Pinpoint the cell where the given text exists, returning its [X, Y] midpoint coordinate. 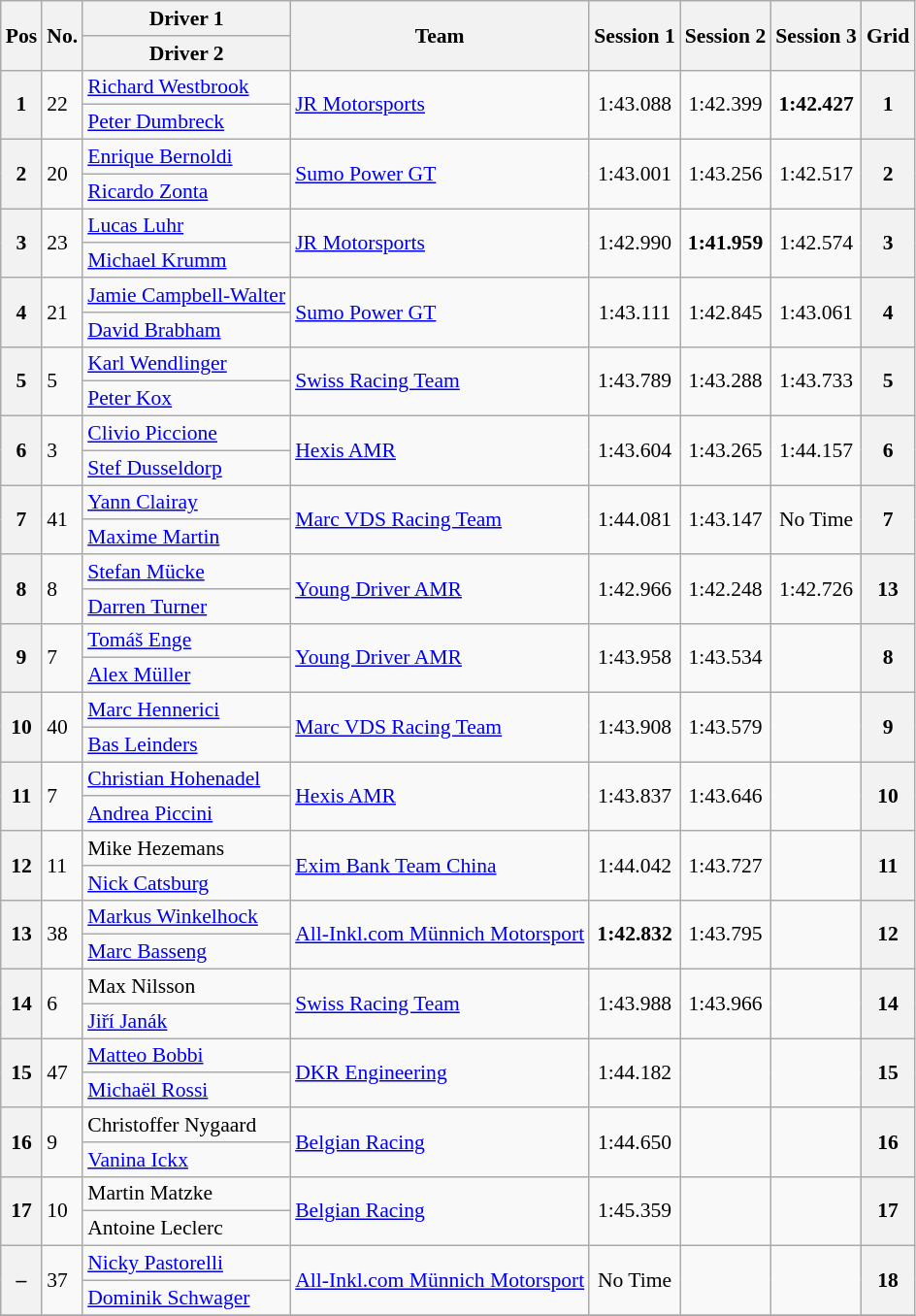
1:43.733 [816, 380]
Matteo Bobbi [186, 1056]
Jamie Campbell-Walter [186, 295]
1:43.646 [726, 796]
Alex Müller [186, 675]
1:42.399 [726, 105]
No. [62, 35]
1:43.288 [726, 380]
Marc Basseng [186, 952]
1:44.081 [635, 520]
Bas Leinders [186, 744]
Maxime Martin [186, 538]
– [21, 1281]
1:43.604 [635, 450]
David Brabham [186, 330]
Vanina Ickx [186, 1160]
20 [62, 175]
Christoffer Nygaard [186, 1125]
Driver 2 [186, 53]
1:43.958 [635, 658]
Richard Westbrook [186, 87]
1:43.256 [726, 175]
Stefan Mücke [186, 572]
47 [62, 1073]
Stef Dusseldorp [186, 468]
Pos [21, 35]
Clivio Piccione [186, 434]
37 [62, 1281]
Team [440, 35]
1:43.837 [635, 796]
1:42.574 [816, 243]
1:43.111 [635, 313]
1:43.534 [726, 658]
40 [62, 728]
Christian Hohenadel [186, 779]
Marc Hennerici [186, 710]
Martin Matzke [186, 1194]
1:44.182 [635, 1073]
Michael Krumm [186, 261]
1:43.988 [635, 1003]
1:43.908 [635, 728]
Session 2 [726, 35]
Lucas Luhr [186, 226]
1:42.990 [635, 243]
1:42.832 [635, 934]
Jiří Janák [186, 1021]
Karl Wendlinger [186, 364]
Andrea Piccini [186, 814]
1:43.001 [635, 175]
Nick Catsburg [186, 883]
Mike Hezemans [186, 848]
18 [889, 1281]
1:45.359 [635, 1211]
Enrique Bernoldi [186, 157]
Session 1 [635, 35]
Driver 1 [186, 18]
1:44.650 [635, 1141]
Max Nilsson [186, 987]
1:42.517 [816, 175]
Antoine Leclerc [186, 1229]
DKR Engineering [440, 1073]
1:43.265 [726, 450]
1:43.727 [726, 866]
Michaël Rossi [186, 1091]
Nicky Pastorelli [186, 1264]
1:43.795 [726, 934]
1:43.061 [816, 313]
38 [62, 934]
1:44.042 [635, 866]
1:43.147 [726, 520]
Dominik Schwager [186, 1298]
1:42.966 [635, 588]
1:43.088 [635, 105]
Peter Kox [186, 399]
Grid [889, 35]
22 [62, 105]
1:42.845 [726, 313]
1:43.579 [726, 728]
1:42.726 [816, 588]
41 [62, 520]
1:44.157 [816, 450]
Markus Winkelhock [186, 917]
Session 3 [816, 35]
Ricardo Zonta [186, 191]
23 [62, 243]
Tomáš Enge [186, 641]
1:41.959 [726, 243]
Exim Bank Team China [440, 866]
21 [62, 313]
1:42.248 [726, 588]
1:43.789 [635, 380]
Peter Dumbreck [186, 122]
Yann Clairay [186, 503]
1:43.966 [726, 1003]
Darren Turner [186, 607]
1:42.427 [816, 105]
